Return the [X, Y] coordinate for the center point of the cell that contains the specified text.  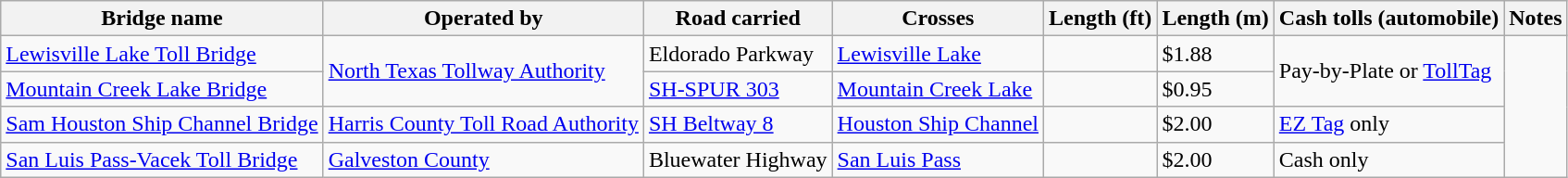
$0.95 [1215, 89]
Crosses [938, 19]
Lewisville Lake [938, 54]
SH-SPUR 303 [738, 89]
SH Beltway 8 [738, 124]
Operated by [483, 19]
Length (m) [1215, 19]
Cash only [1388, 159]
Mountain Creek Lake Bridge [162, 89]
Bluewater Highway [738, 159]
San Luis Pass-Vacek Toll Bridge [162, 159]
Cash tolls (automobile) [1388, 19]
Harris County Toll Road Authority [483, 124]
Length (ft) [1100, 19]
Bridge name [162, 19]
San Luis Pass [938, 159]
Road carried [738, 19]
Notes [1536, 19]
Pay-by-Plate or TollTag [1388, 71]
EZ Tag only [1388, 124]
Mountain Creek Lake [938, 89]
Galveston County [483, 159]
Eldorado Parkway [738, 54]
Lewisville Lake Toll Bridge [162, 54]
Sam Houston Ship Channel Bridge [162, 124]
North Texas Tollway Authority [483, 71]
$1.88 [1215, 54]
Houston Ship Channel [938, 124]
